Detect which cell encompasses the target text, then output its [X, Y] center coordinate. 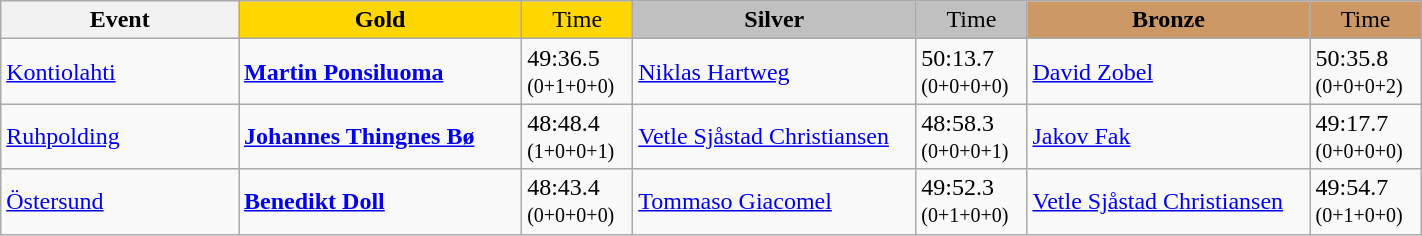
49:54.7(0+1+0+0) [1366, 202]
Gold [380, 20]
Bronze [1168, 20]
Martin Ponsiluoma [380, 72]
49:36.5(0+1+0+0) [578, 72]
48:48.4(1+0+0+1) [578, 136]
49:52.3(0+1+0+0) [972, 202]
David Zobel [1168, 72]
48:58.3(0+0+0+1) [972, 136]
Niklas Hartweg [774, 72]
Benedikt Doll [380, 202]
50:13.7(0+0+0+0) [972, 72]
Östersund [120, 202]
Ruhpolding [120, 136]
49:17.7(0+0+0+0) [1366, 136]
Silver [774, 20]
Tommaso Giacomel [774, 202]
Kontiolahti [120, 72]
Johannes Thingnes Bø [380, 136]
48:43.4(0+0+0+0) [578, 202]
Jakov Fak [1168, 136]
Event [120, 20]
50:35.8(0+0+0+2) [1366, 72]
